Find where the given text appears and provide that cell's center as [x, y] coordinate. 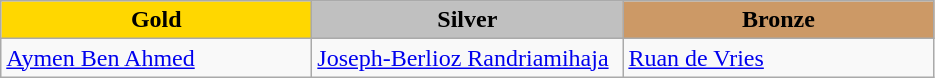
Ruan de Vries [778, 58]
Aymen Ben Ahmed [156, 58]
Silver [468, 20]
Gold [156, 20]
Joseph-Berlioz Randriamihaja [468, 58]
Bronze [778, 20]
